Extract the [x, y] coordinate from the center of the cell holding the provided text.  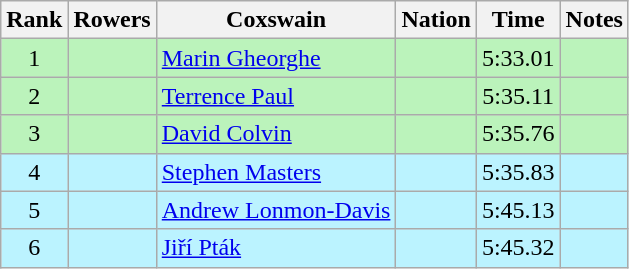
5:35.11 [518, 96]
Stephen Masters [276, 172]
Rank [34, 20]
5:35.83 [518, 172]
5 [34, 210]
5:35.76 [518, 134]
1 [34, 58]
6 [34, 248]
2 [34, 96]
4 [34, 172]
Rowers [112, 20]
Marin Gheorghe [276, 58]
Jiří Pták [276, 248]
Terrence Paul [276, 96]
David Colvin [276, 134]
3 [34, 134]
Time [518, 20]
5:45.32 [518, 248]
5:45.13 [518, 210]
5:33.01 [518, 58]
Coxswain [276, 20]
Notes [594, 20]
Nation [436, 20]
Andrew Lonmon-Davis [276, 210]
